From the cell containing the given text, extract its center point as (x, y) coordinate. 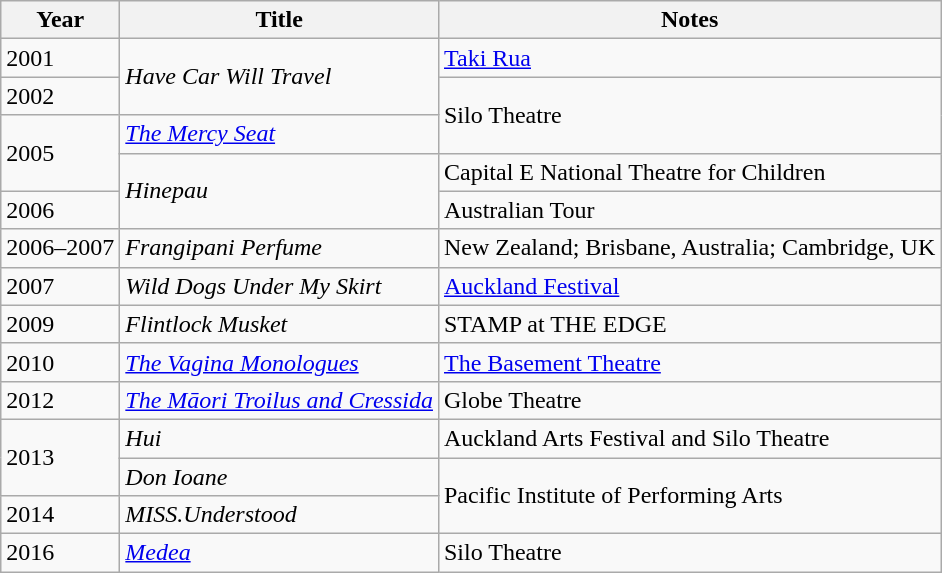
2013 (60, 457)
2005 (60, 153)
Auckland Festival (689, 286)
MISS.Understood (280, 515)
Don Ioane (280, 477)
Globe Theatre (689, 400)
Medea (280, 553)
Auckland Arts Festival and Silo Theatre (689, 438)
STAMP at THE EDGE (689, 324)
Hinepau (280, 191)
2006 (60, 210)
Hui (280, 438)
Australian Tour (689, 210)
2010 (60, 362)
New Zealand; Brisbane, Australia; Cambridge, UK (689, 248)
Flintlock Musket (280, 324)
Notes (689, 20)
Have Car Will Travel (280, 77)
2014 (60, 515)
2006–2007 (60, 248)
The Vagina Monologues (280, 362)
Title (280, 20)
Taki Rua (689, 58)
2007 (60, 286)
Pacific Institute of Performing Arts (689, 496)
The Basement Theatre (689, 362)
2009 (60, 324)
2002 (60, 96)
Capital E National Theatre for Children (689, 172)
The Mercy Seat (280, 134)
The Māori Troilus and Cressida (280, 400)
2001 (60, 58)
2012 (60, 400)
Year (60, 20)
Wild Dogs Under My Skirt (280, 286)
Frangipani Perfume (280, 248)
2016 (60, 553)
